Locate the cell with the specified text and output its [X, Y] center coordinate. 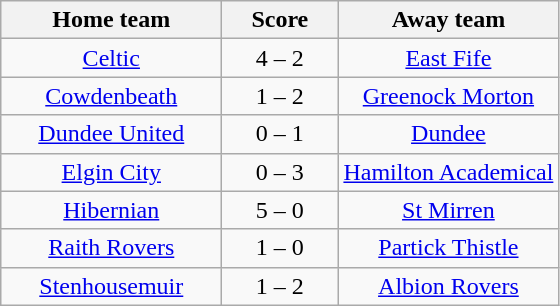
Hamilton Academical [448, 172]
East Fife [448, 58]
Cowdenbeath [112, 96]
Partick Thistle [448, 248]
Greenock Morton [448, 96]
Albion Rovers [448, 286]
St Mirren [448, 210]
Score [280, 20]
4 – 2 [280, 58]
0 – 3 [280, 172]
Dundee United [112, 134]
Home team [112, 20]
Stenhousemuir [112, 286]
Raith Rovers [112, 248]
1 – 0 [280, 248]
Away team [448, 20]
0 – 1 [280, 134]
5 – 0 [280, 210]
Elgin City [112, 172]
Hibernian [112, 210]
Celtic [112, 58]
Dundee [448, 134]
